Provide the (x, y) coordinate of the cell's center where the given text is located.  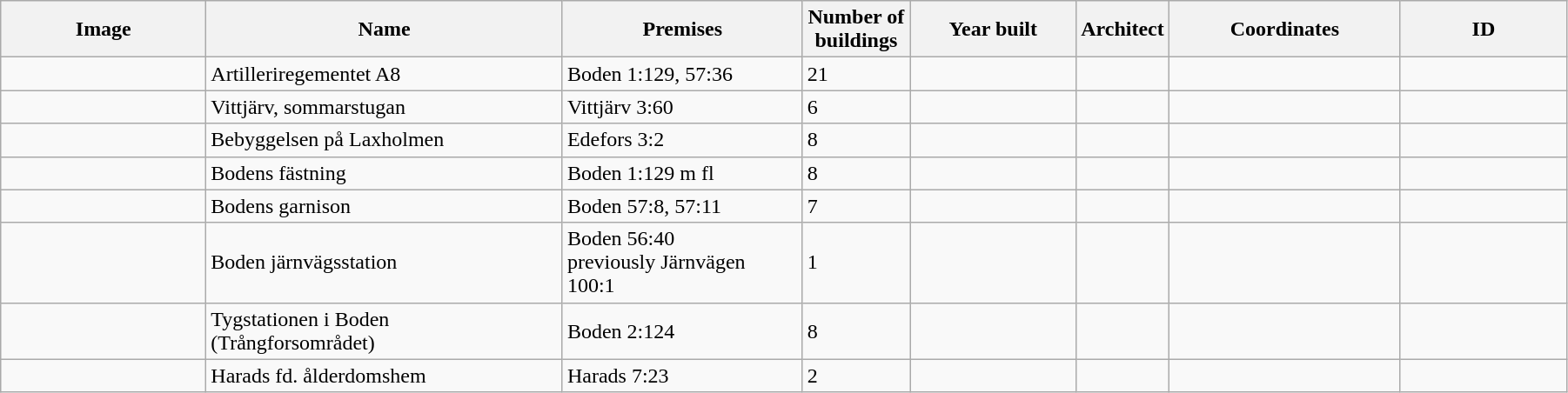
Vittjärv 3:60 (682, 107)
Harads 7:23 (682, 376)
Premises (682, 30)
Artilleriregementet A8 (385, 74)
Year built (994, 30)
7 (856, 206)
Harads fd. ålderdomshem (385, 376)
Edefors 3:2 (682, 140)
6 (856, 107)
Architect (1122, 30)
Boden 1:129 m fl (682, 173)
21 (856, 74)
Image (104, 30)
Bodens garnison (385, 206)
Boden 56:40previously Järnvägen 100:1 (682, 263)
Name (385, 30)
Bebyggelsen på Laxholmen (385, 140)
ID (1483, 30)
Boden 2:124 (682, 330)
Boden järnvägsstation (385, 263)
Coordinates (1284, 30)
Bodens fästning (385, 173)
Boden 57:8, 57:11 (682, 206)
Number ofbuildings (856, 30)
Vittjärv, sommarstugan (385, 107)
Boden 1:129, 57:36 (682, 74)
1 (856, 263)
2 (856, 376)
Tygstationen i Boden (Trångforsområdet) (385, 330)
